Output the (X, Y) coordinate of the center of the cell containing the given text.  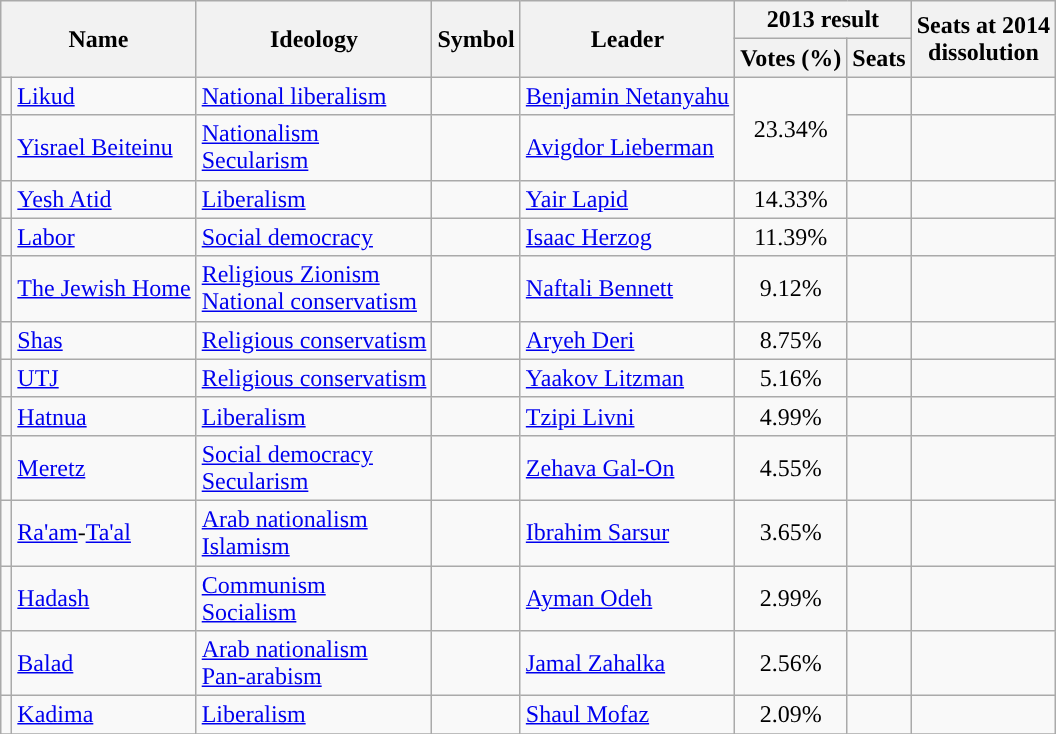
Ibrahim Sarsur (627, 532)
Yesh Atid (104, 199)
Arab nationalismIslamism (314, 532)
2.99% (791, 598)
Arab nationalismPan-arabism (314, 664)
National liberalism (314, 96)
Labor (104, 237)
Religious ZionismNational conservatism (314, 288)
4.55% (791, 468)
Jamal Zahalka (627, 664)
Yisrael Beiteinu (104, 148)
Shaul Mofaz (627, 715)
Balad (104, 664)
Seats at 2014dissolution (983, 39)
CommunismSocialism (314, 598)
4.99% (791, 416)
Naftali Bennett (627, 288)
Hatnua (104, 416)
Name (98, 39)
Ayman Odeh (627, 598)
2.09% (791, 715)
Avigdor Lieberman (627, 148)
Yair Lapid (627, 199)
Ideology (314, 39)
Ra'am-Ta'al (104, 532)
Kadima (104, 715)
Zehava Gal-On (627, 468)
Seats (879, 58)
Hadash (104, 598)
Leader (627, 39)
Benjamin Netanyahu (627, 96)
Votes (%) (791, 58)
14.33% (791, 199)
9.12% (791, 288)
Social democracySecularism (314, 468)
Meretz (104, 468)
Tzipi Livni (627, 416)
Symbol (476, 39)
23.34% (791, 128)
NationalismSecularism (314, 148)
Yaakov Litzman (627, 378)
Social democracy (314, 237)
Likud (104, 96)
The Jewish Home (104, 288)
Shas (104, 340)
2013 result (824, 20)
11.39% (791, 237)
5.16% (791, 378)
Aryeh Deri (627, 340)
Isaac Herzog (627, 237)
8.75% (791, 340)
2.56% (791, 664)
3.65% (791, 532)
UTJ (104, 378)
